Return the (X, Y) coordinate for the center point of the cell that contains the specified text.  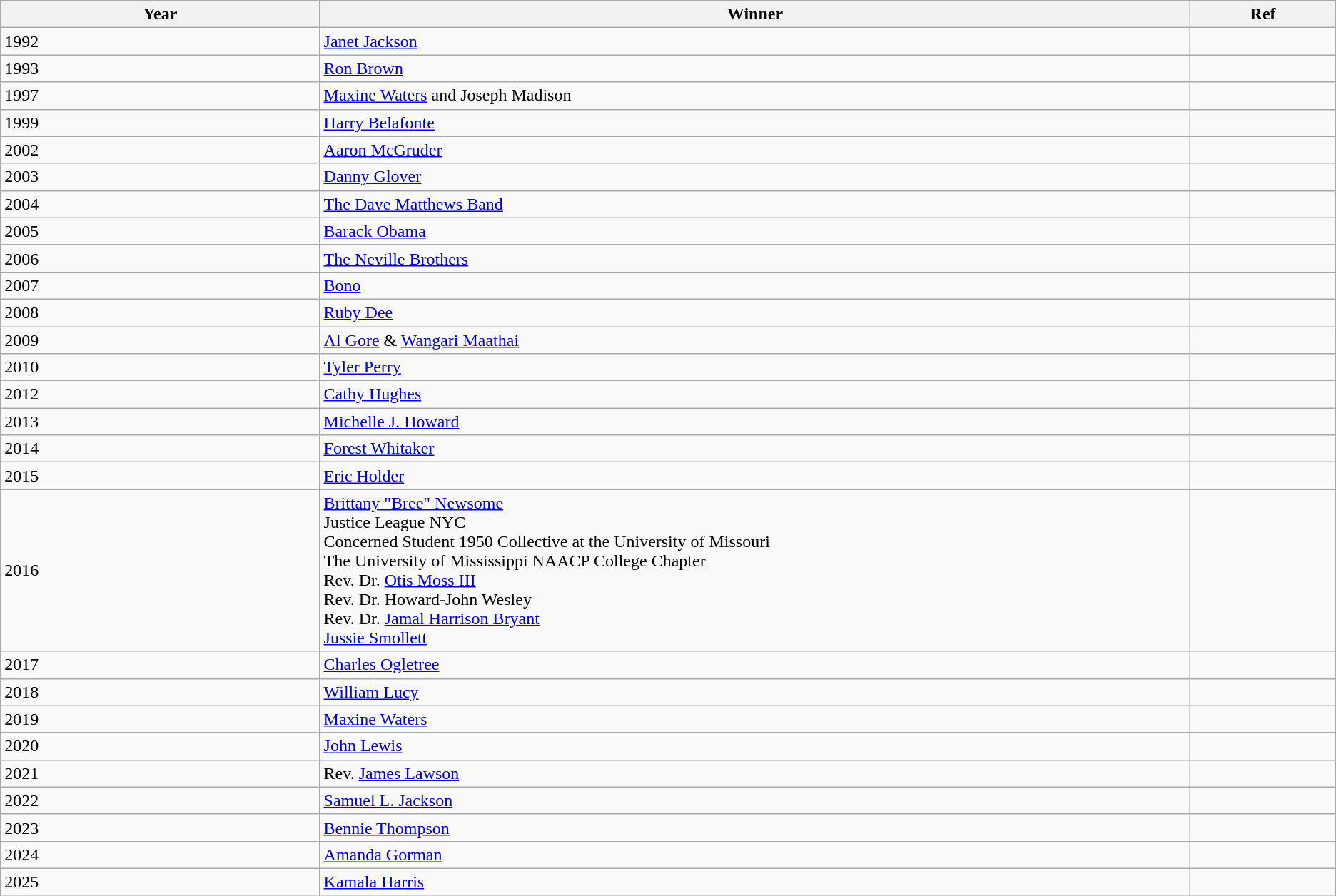
2007 (160, 285)
1997 (160, 96)
2023 (160, 828)
2019 (160, 719)
Bennie Thompson (755, 828)
2003 (160, 177)
2017 (160, 665)
2015 (160, 476)
2010 (160, 367)
Winner (755, 14)
1993 (160, 68)
Kamala Harris (755, 882)
2021 (160, 773)
Eric Holder (755, 476)
Rev. James Lawson (755, 773)
2014 (160, 449)
2009 (160, 340)
Ref (1263, 14)
1999 (160, 123)
2024 (160, 855)
William Lucy (755, 692)
2012 (160, 394)
Al Gore & Wangari Maathai (755, 340)
Cathy Hughes (755, 394)
2025 (160, 882)
2006 (160, 258)
2018 (160, 692)
2005 (160, 231)
1992 (160, 41)
Year (160, 14)
Ruby Dee (755, 312)
Maxine Waters (755, 719)
2020 (160, 746)
Aaron McGruder (755, 150)
The Dave Matthews Band (755, 204)
Bono (755, 285)
Ron Brown (755, 68)
Forest Whitaker (755, 449)
Charles Ogletree (755, 665)
Janet Jackson (755, 41)
Harry Belafonte (755, 123)
Barack Obama (755, 231)
John Lewis (755, 746)
2016 (160, 571)
Maxine Waters and Joseph Madison (755, 96)
Amanda Gorman (755, 855)
Samuel L. Jackson (755, 800)
2022 (160, 800)
2002 (160, 150)
2013 (160, 422)
The Neville Brothers (755, 258)
2008 (160, 312)
2004 (160, 204)
Danny Glover (755, 177)
Tyler Perry (755, 367)
Michelle J. Howard (755, 422)
